Return the (x, y) coordinate for the center point of the cell that contains the specified text.  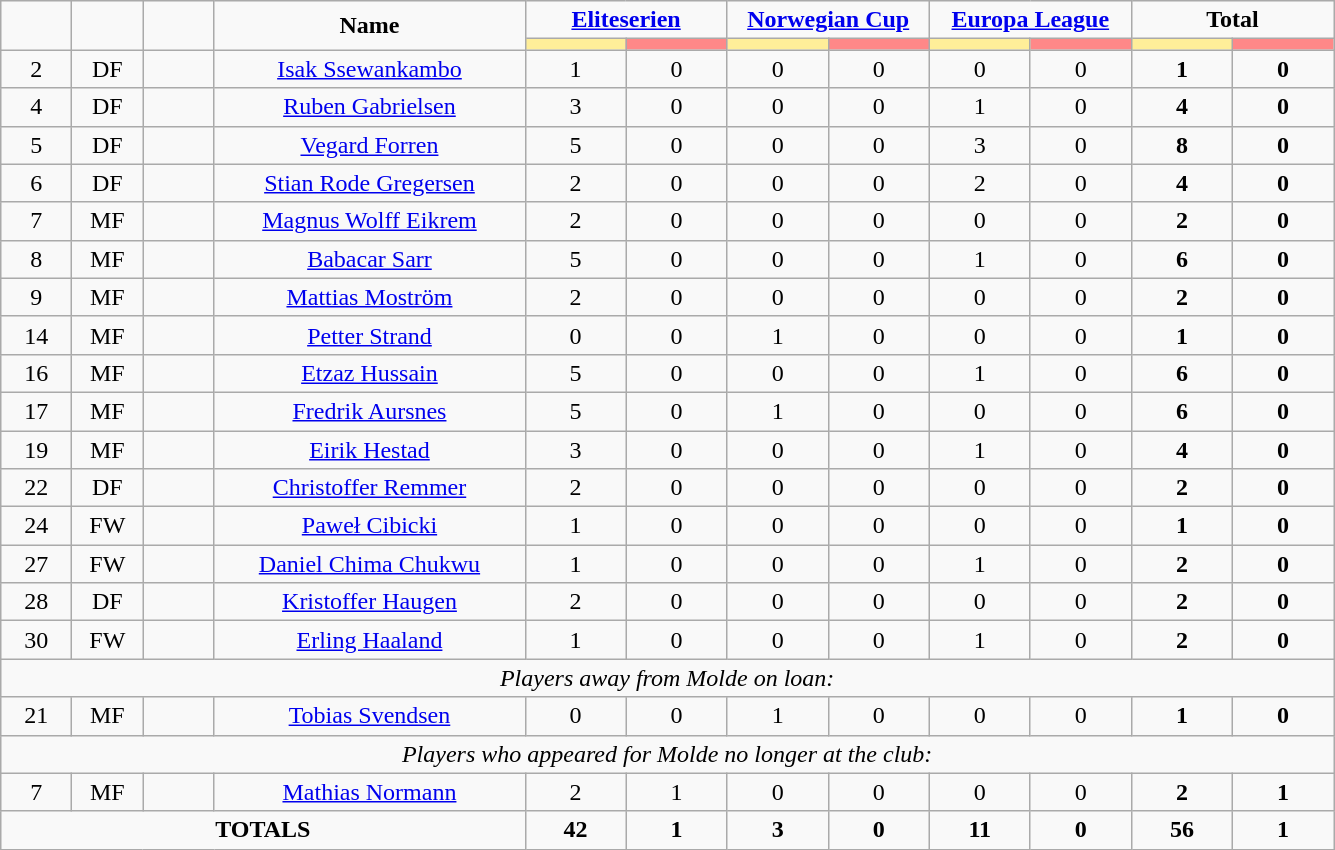
11 (980, 830)
21 (36, 716)
Mattias Moström (370, 297)
Magnus Wolff Eikrem (370, 221)
Daniel Chima Chukwu (370, 564)
56 (1182, 830)
27 (36, 564)
17 (36, 411)
Etzaz Hussain (370, 373)
Vegard Forren (370, 145)
TOTALS (263, 830)
28 (36, 602)
14 (36, 335)
22 (36, 488)
Players who appeared for Molde no longer at the club: (668, 754)
Name (370, 26)
Christoffer Remmer (370, 488)
Fredrik Aursnes (370, 411)
30 (36, 640)
Petter Strand (370, 335)
Isak Ssewankambo (370, 69)
Eirik Hestad (370, 449)
Stian Rode Gregersen (370, 183)
19 (36, 449)
Kristoffer Haugen (370, 602)
Norwegian Cup (828, 20)
Babacar Sarr (370, 259)
Europa League (1030, 20)
Paweł Cibicki (370, 526)
16 (36, 373)
Total (1232, 20)
42 (576, 830)
Players away from Molde on loan: (668, 678)
Tobias Svendsen (370, 716)
Mathias Normann (370, 792)
9 (36, 297)
Ruben Gabrielsen (370, 107)
24 (36, 526)
Erling Haaland (370, 640)
Eliteserien (626, 20)
